Pinpoint the cell where the given text exists, returning its [X, Y] midpoint coordinate. 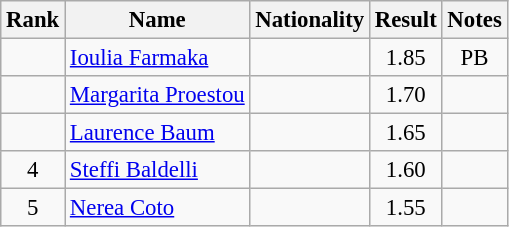
Margarita Proestou [158, 95]
Nerea Coto [158, 208]
1.85 [406, 58]
5 [33, 208]
1.65 [406, 133]
Notes [474, 20]
PB [474, 58]
Name [158, 20]
1.60 [406, 170]
4 [33, 170]
1.70 [406, 95]
Result [406, 20]
Laurence Baum [158, 133]
Nationality [310, 20]
Ioulia Farmaka [158, 58]
1.55 [406, 208]
Steffi Baldelli [158, 170]
Rank [33, 20]
